Extract the [x, y] coordinate from the center of the cell holding the provided text.  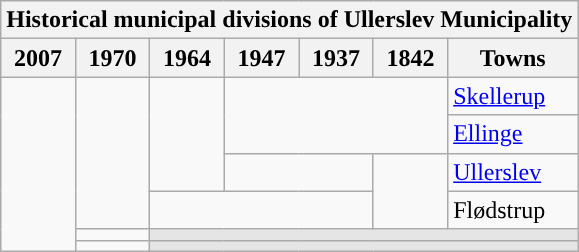
2007 [38, 58]
1970 [112, 58]
Ellinge [513, 134]
Historical municipal divisions of Ullerslev Municipality [290, 20]
1937 [336, 58]
1947 [261, 58]
Flødstrup [513, 210]
Ullerslev [513, 172]
1964 [187, 58]
Skellerup [513, 96]
Towns [513, 58]
1842 [410, 58]
